Return the [x, y] coordinate for the center point of the cell that contains the specified text.  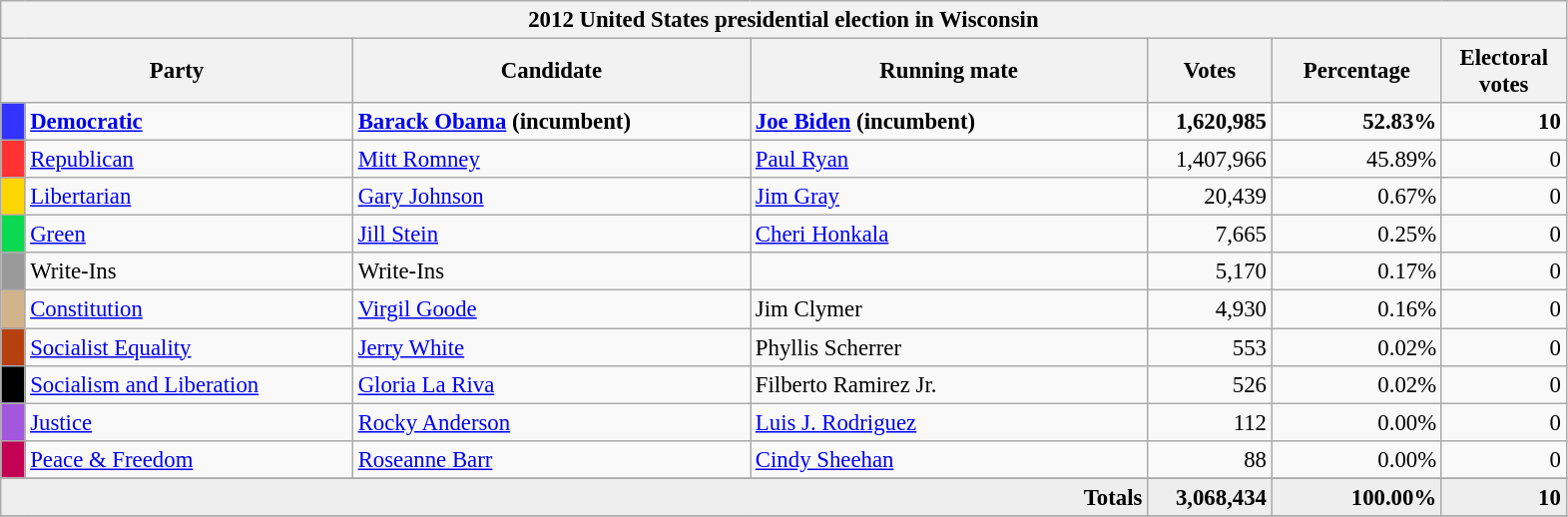
2012 United States presidential election in Wisconsin [784, 20]
1,620,985 [1210, 122]
Jill Stein [551, 235]
Cheri Honkala [949, 235]
1,407,966 [1210, 160]
52.83% [1356, 122]
Constitution [189, 309]
45.89% [1356, 160]
Filberto Ramirez Jr. [949, 384]
Jim Clymer [949, 309]
100.00% [1356, 497]
Votes [1210, 72]
Green [189, 235]
Socialist Equality [189, 347]
0.16% [1356, 309]
Percentage [1356, 72]
Phyllis Scherrer [949, 347]
Libertarian [189, 197]
Jim Gray [949, 197]
Peace & Freedom [189, 459]
Democratic [189, 122]
88 [1210, 459]
0.67% [1356, 197]
0.17% [1356, 272]
Candidate [551, 72]
Party [178, 72]
0.25% [1356, 235]
Mitt Romney [551, 160]
Paul Ryan [949, 160]
Totals [575, 497]
Republican [189, 160]
Gloria La Riva [551, 384]
Justice [189, 422]
Barack Obama (incumbent) [551, 122]
Cindy Sheehan [949, 459]
Rocky Anderson [551, 422]
4,930 [1210, 309]
Socialism and Liberation [189, 384]
5,170 [1210, 272]
Virgil Goode [551, 309]
Roseanne Barr [551, 459]
Gary Johnson [551, 197]
Jerry White [551, 347]
526 [1210, 384]
112 [1210, 422]
Electoral votes [1503, 72]
Joe Biden (incumbent) [949, 122]
553 [1210, 347]
20,439 [1210, 197]
3,068,434 [1210, 497]
7,665 [1210, 235]
Luis J. Rodriguez [949, 422]
Running mate [949, 72]
